Detect which cell encompasses the target text, then output its [x, y] center coordinate. 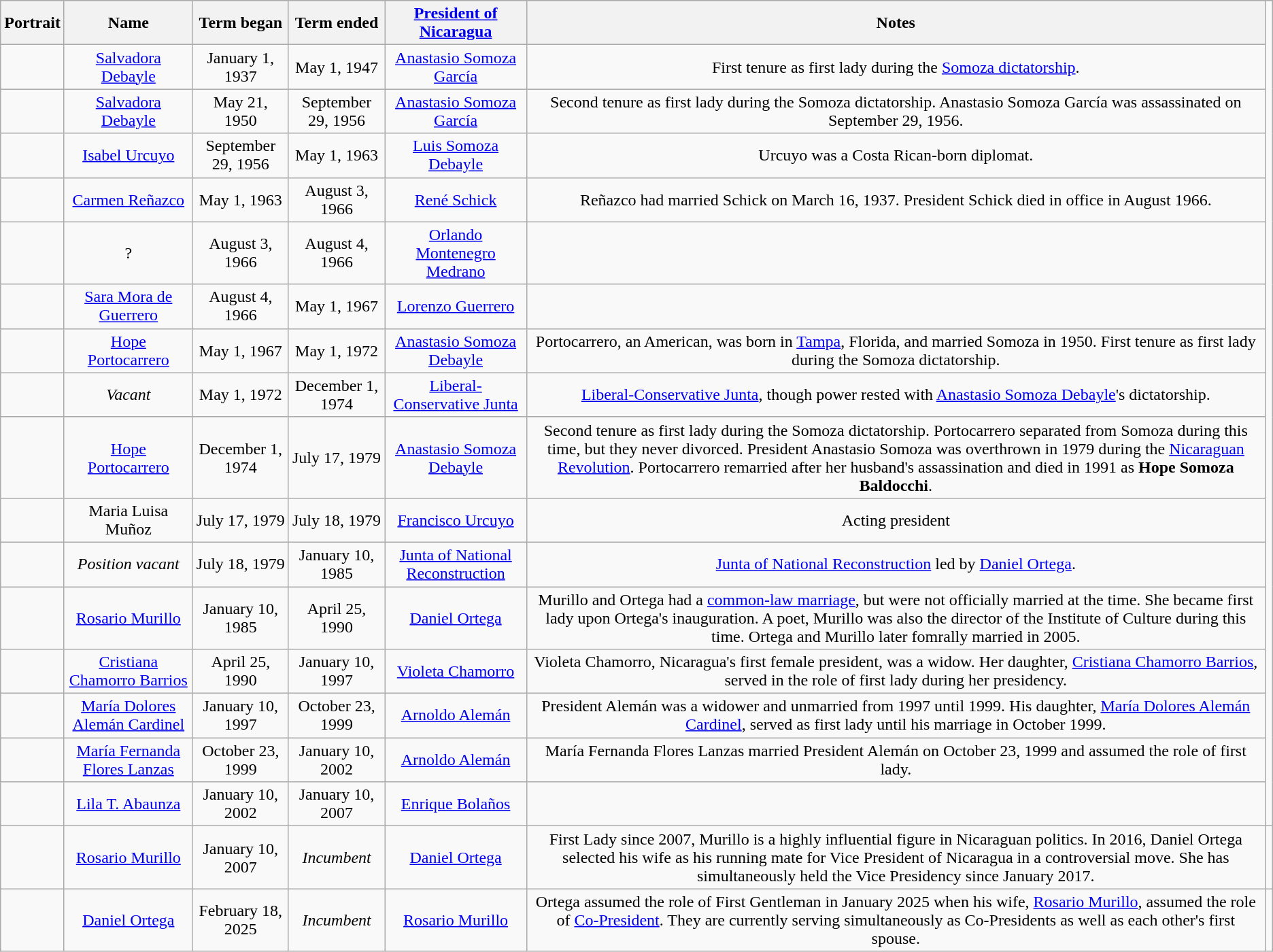
Portocarrero, an American, was born in Tampa, Florida, and married Somoza in 1950. First tenure as first lady during the Somoza dictatorship. [896, 351]
María Fernanda Flores Lanzas [128, 760]
Name [128, 23]
Term ended [336, 23]
Enrique Bolaños [456, 804]
Term began [241, 23]
? [128, 253]
María Dolores Alemán Cardinel [128, 715]
René Schick [456, 200]
Notes [896, 23]
Junta of National Reconstruction led by Daniel Ortega. [896, 564]
Liberal-Conservative Junta [456, 394]
May 1, 1947 [336, 67]
Luis Somoza Debayle [456, 155]
Acting president [896, 520]
Sara Mora de Guerrero [128, 306]
Portrait [33, 23]
Urcuyo was a Costa Rican-born diplomat. [896, 155]
First tenure as first lady during the Somoza dictatorship. [896, 67]
Maria Luisa Muñoz [128, 520]
February 18, 2025 [241, 920]
Francisco Urcuyo [456, 520]
Position vacant [128, 564]
May 21, 1950 [241, 112]
Reñazco had married Schick on March 16, 1937. President Schick died in office in August 1966. [896, 200]
Junta of National Reconstruction [456, 564]
Orlando Montenegro Medrano [456, 253]
Liberal-Conservative Junta, though power rested with Anastasio Somoza Debayle's dictatorship. [896, 394]
Vacant [128, 394]
María Fernanda Flores Lanzas married President Alemán on October 23, 1999 and assumed the role of first lady. [896, 760]
Lila T. Abaunza [128, 804]
Isabel Urcuyo [128, 155]
January 1, 1937 [241, 67]
Lorenzo Guerrero [456, 306]
President of Nicaragua [456, 23]
Second tenure as first lady during the Somoza dictatorship. Anastasio Somoza García was assassinated on September 29, 1956. [896, 112]
Violeta Chamorro [456, 672]
Cristiana Chamorro Barrios [128, 672]
Carmen Reñazco [128, 200]
